Search for the cell housing the specified text and yield its [x, y] center coordinate. 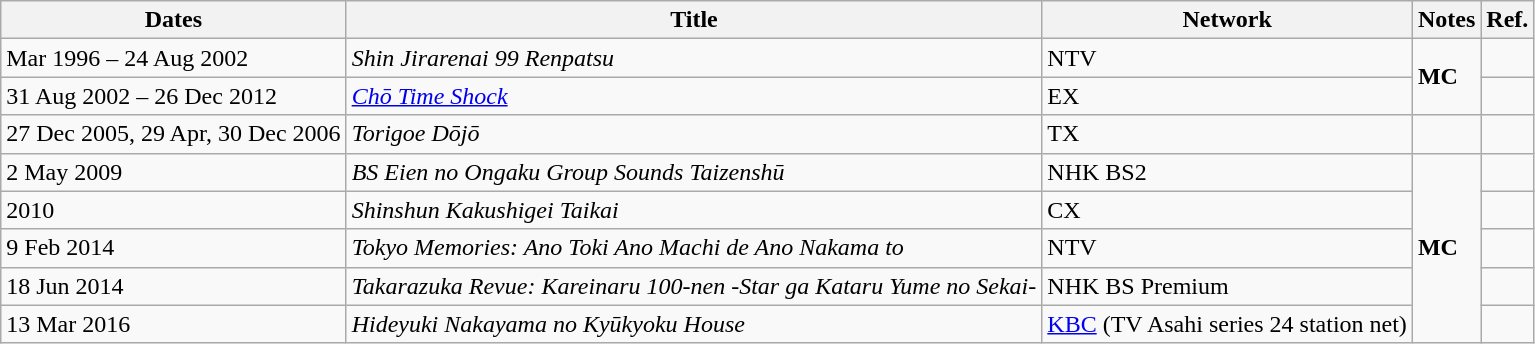
9 Feb 2014 [174, 248]
2010 [174, 210]
BS Eien no Ongaku Group Sounds Taizenshū [694, 172]
Shin Jirarenai 99 Renpatsu [694, 58]
TX [1228, 134]
18 Jun 2014 [174, 286]
Chō Time Shock [694, 96]
Takarazuka Revue: Kareinaru 100-nen -Star ga Kataru Yume no Sekai- [694, 286]
NHK BS2 [1228, 172]
Shinshun Kakushigei Taikai [694, 210]
31 Aug 2002 – 26 Dec 2012 [174, 96]
EX [1228, 96]
KBC (TV Asahi series 24 station net) [1228, 324]
2 May 2009 [174, 172]
Ref. [1508, 20]
Title [694, 20]
27 Dec 2005, 29 Apr, 30 Dec 2006 [174, 134]
Tokyo Memories: Ano Toki Ano Machi de Ano Nakama to [694, 248]
Torigoe Dōjō [694, 134]
Hideyuki Nakayama no Kyūkyoku House [694, 324]
CX [1228, 210]
Notes [1446, 20]
Network [1228, 20]
NHK BS Premium [1228, 286]
Dates [174, 20]
Mar 1996 – 24 Aug 2002 [174, 58]
13 Mar 2016 [174, 324]
